Pinpoint the cell where the given text exists, returning its [X, Y] midpoint coordinate. 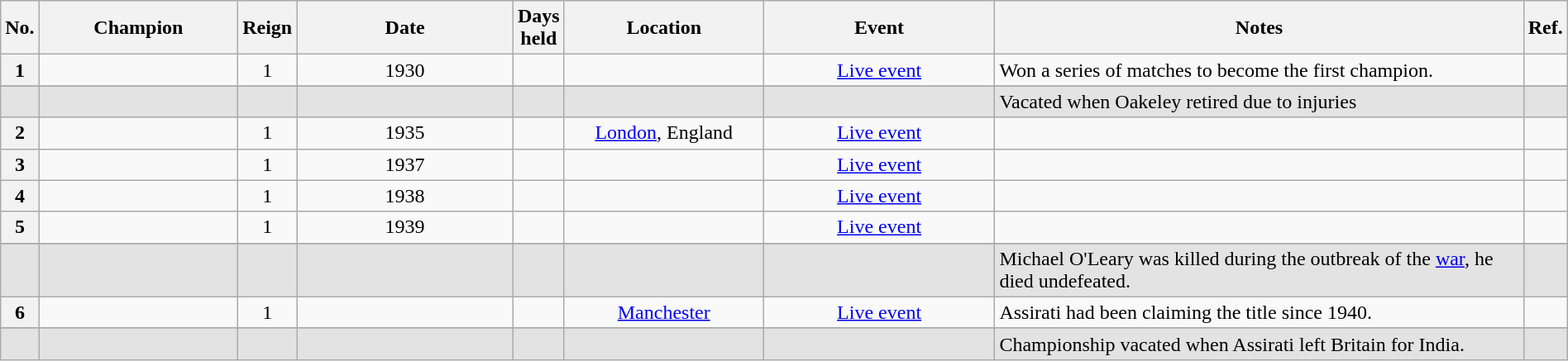
6 [20, 312]
1930 [405, 70]
Event [879, 28]
No. [20, 28]
4 [20, 196]
Location [663, 28]
Championship vacated when Assirati left Britain for India. [1259, 344]
3 [20, 164]
1935 [405, 133]
2 [20, 133]
Date [405, 28]
Reign [268, 28]
Vacated when Oakeley retired due to injuries [1259, 102]
Manchester [663, 312]
1937 [405, 164]
Assirati had been claiming the title since 1940. [1259, 312]
1939 [405, 227]
1938 [405, 196]
Days held [538, 28]
Notes [1259, 28]
London, England [663, 133]
Won a series of matches to become the first champion. [1259, 70]
Michael O'Leary was killed during the outbreak of the war, he died undefeated. [1259, 269]
5 [20, 227]
Ref. [1545, 28]
Champion [138, 28]
